Capture the cell that displays the provided text and extract its (x, y) central coordinate. 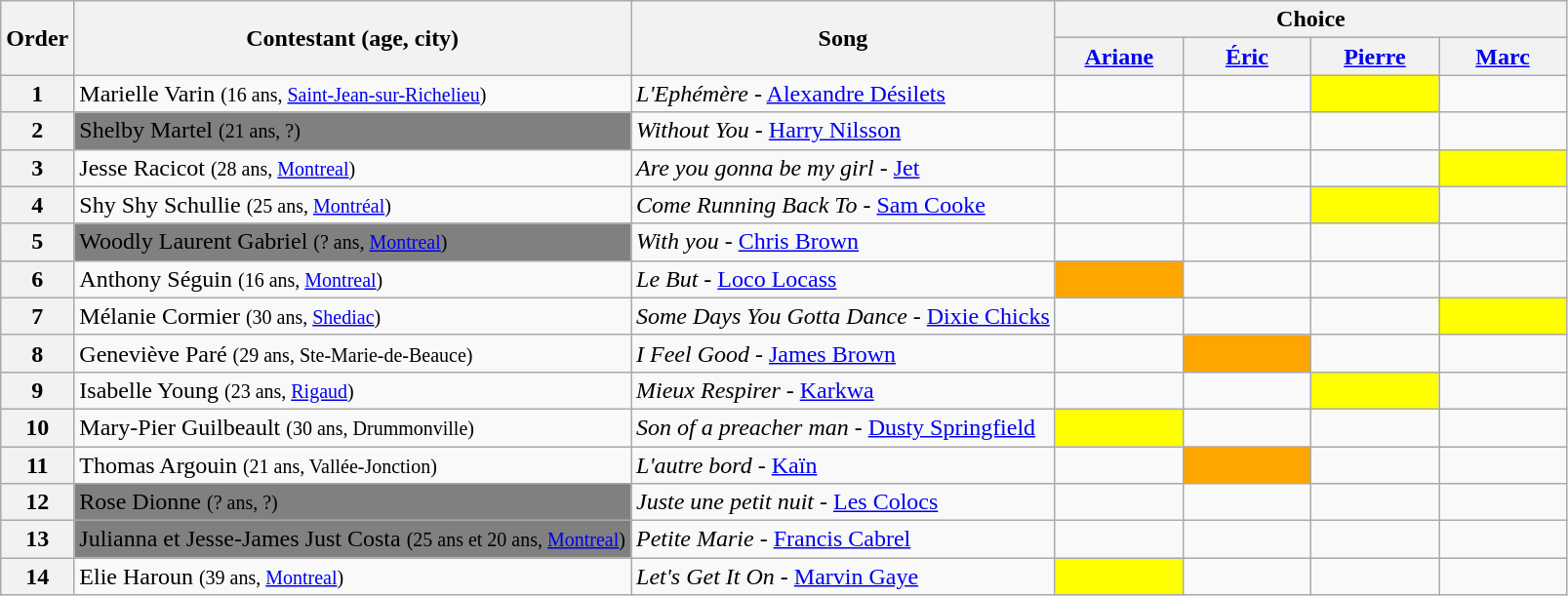
Geneviève Paré (29 ans, Ste-Marie-de-Beauce) (353, 353)
4 (37, 205)
1 (37, 94)
2 (37, 131)
Mary-Pier Guilbeault (30 ans, Drummonville) (353, 427)
11 (37, 465)
Juste une petit nuit - Les Colocs (843, 502)
Jesse Racicot (28 ans, Montreal) (353, 168)
7 (37, 316)
6 (37, 279)
I Feel Good - James Brown (843, 353)
Choice (1310, 20)
14 (37, 576)
Son of a preacher man - Dusty Springfield (843, 427)
L'Ephémère - Alexandre Désilets (843, 94)
With you - Chris Brown (843, 242)
Woodly Laurent Gabriel (? ans, Montreal) (353, 242)
9 (37, 390)
Pierre (1374, 57)
5 (37, 242)
Marc (1503, 57)
10 (37, 427)
Petite Marie - Francis Cabrel (843, 539)
Order (37, 38)
Rose Dionne (? ans, ?) (353, 502)
Shelby Martel (21 ans, ?) (353, 131)
Isabelle Young (23 ans, Rigaud) (353, 390)
13 (37, 539)
Some Days You Gotta Dance - Dixie Chicks (843, 316)
Song (843, 38)
Ariane (1118, 57)
Elie Haroun (39 ans, Montreal) (353, 576)
Contestant (age, city) (353, 38)
L'autre bord - Kaïn (843, 465)
Marielle Varin (16 ans, Saint-Jean-sur-Richelieu) (353, 94)
Le But - Loco Locass (843, 279)
Shy Shy Schullie (25 ans, Montréal) (353, 205)
Mélanie Cormier (30 ans, Shediac) (353, 316)
Without You - Harry Nilsson (843, 131)
Anthony Séguin (16 ans, Montreal) (353, 279)
Éric (1247, 57)
Mieux Respirer - Karkwa (843, 390)
Come Running Back To - Sam Cooke (843, 205)
3 (37, 168)
12 (37, 502)
Are you gonna be my girl - Jet (843, 168)
8 (37, 353)
Thomas Argouin (21 ans, Vallée-Jonction) (353, 465)
Let's Get It On - Marvin Gaye (843, 576)
Julianna et Jesse-James Just Costa (25 ans et 20 ans, Montreal) (353, 539)
